Detect which cell encompasses the target text, then output its (X, Y) center coordinate. 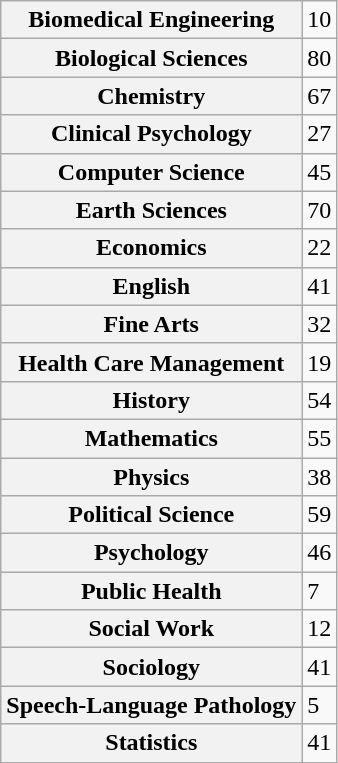
Mathematics (152, 438)
Computer Science (152, 172)
5 (320, 705)
Fine Arts (152, 324)
54 (320, 400)
Clinical Psychology (152, 134)
67 (320, 96)
Biomedical Engineering (152, 20)
Public Health (152, 591)
38 (320, 477)
Earth Sciences (152, 210)
45 (320, 172)
Statistics (152, 743)
Health Care Management (152, 362)
19 (320, 362)
History (152, 400)
Speech-Language Pathology (152, 705)
12 (320, 629)
Biological Sciences (152, 58)
55 (320, 438)
Physics (152, 477)
Psychology (152, 553)
Economics (152, 248)
46 (320, 553)
80 (320, 58)
Political Science (152, 515)
Sociology (152, 667)
32 (320, 324)
English (152, 286)
10 (320, 20)
Social Work (152, 629)
27 (320, 134)
Chemistry (152, 96)
7 (320, 591)
70 (320, 210)
59 (320, 515)
22 (320, 248)
